Determine the (X, Y) coordinate at the center of the cell enclosing the given text.  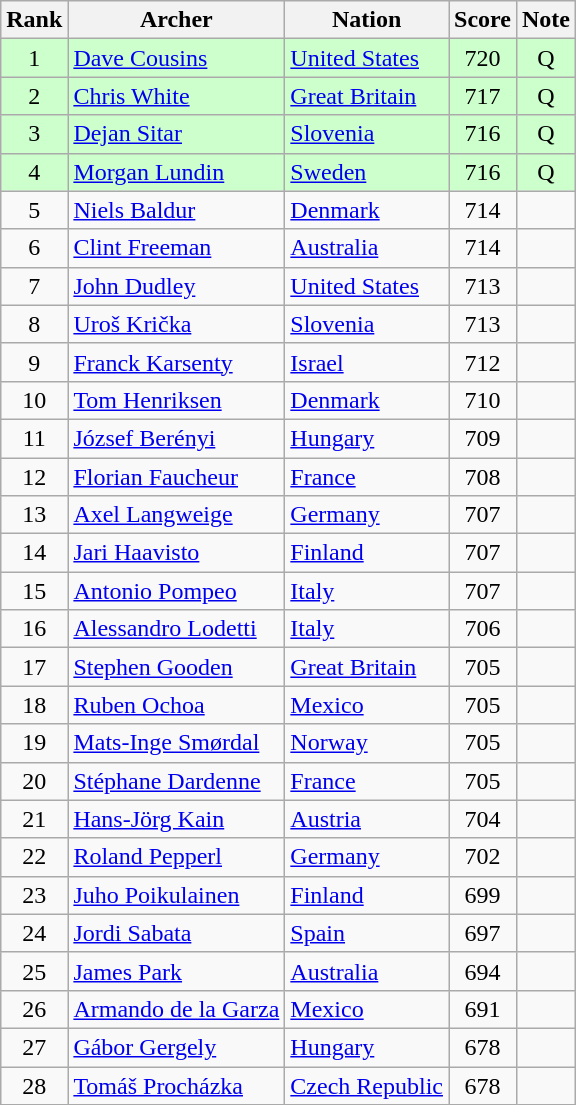
708 (482, 477)
Juho Poikulainen (176, 895)
16 (34, 629)
27 (34, 1047)
720 (482, 58)
Israel (367, 362)
706 (482, 629)
21 (34, 819)
25 (34, 971)
Antonio Pompeo (176, 591)
Stephen Gooden (176, 667)
19 (34, 743)
9 (34, 362)
Sweden (367, 172)
691 (482, 1009)
14 (34, 553)
717 (482, 96)
Chris White (176, 96)
Axel Langweige (176, 515)
694 (482, 971)
712 (482, 362)
10 (34, 400)
20 (34, 781)
Franck Karsenty (176, 362)
Tomáš Procházka (176, 1085)
15 (34, 591)
Dave Cousins (176, 58)
17 (34, 667)
Score (482, 20)
Note (546, 20)
Ruben Ochoa (176, 705)
Dejan Sitar (176, 134)
709 (482, 438)
Archer (176, 20)
18 (34, 705)
11 (34, 438)
Morgan Lundin (176, 172)
23 (34, 895)
Jordi Sabata (176, 933)
3 (34, 134)
1 (34, 58)
Czech Republic (367, 1085)
John Dudley (176, 286)
22 (34, 857)
Uroš Krička (176, 324)
Norway (367, 743)
Florian Faucheur (176, 477)
Alessandro Lodetti (176, 629)
26 (34, 1009)
Armando de la Garza (176, 1009)
28 (34, 1085)
710 (482, 400)
Mats-Inge Smørdal (176, 743)
Stéphane Dardenne (176, 781)
24 (34, 933)
Austria (367, 819)
Jari Haavisto (176, 553)
József Berényi (176, 438)
Clint Freeman (176, 248)
Rank (34, 20)
Roland Pepperl (176, 857)
Niels Baldur (176, 210)
702 (482, 857)
Hans-Jörg Kain (176, 819)
6 (34, 248)
697 (482, 933)
8 (34, 324)
Nation (367, 20)
Gábor Gergely (176, 1047)
7 (34, 286)
12 (34, 477)
Tom Henriksen (176, 400)
Spain (367, 933)
704 (482, 819)
5 (34, 210)
4 (34, 172)
699 (482, 895)
2 (34, 96)
13 (34, 515)
James Park (176, 971)
